Pinpoint the cell where the given text exists, returning its (x, y) midpoint coordinate. 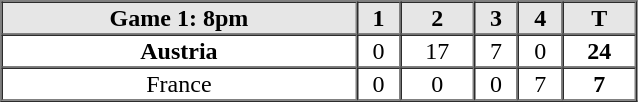
24 (599, 50)
T (599, 18)
1 (378, 18)
17 (437, 50)
3 (496, 18)
4 (540, 18)
France (180, 84)
Austria (180, 50)
Game 1: 8pm (180, 18)
2 (437, 18)
